Find where the given text appears and provide that cell's center as (X, Y) coordinate. 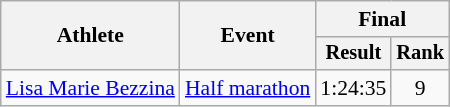
Lisa Marie Bezzina (90, 88)
1:24:35 (353, 88)
Final (382, 19)
Athlete (90, 36)
Rank (420, 54)
9 (420, 88)
Event (248, 36)
Result (353, 54)
Half marathon (248, 88)
